Pinpoint the cell where the given text exists, returning its (X, Y) midpoint coordinate. 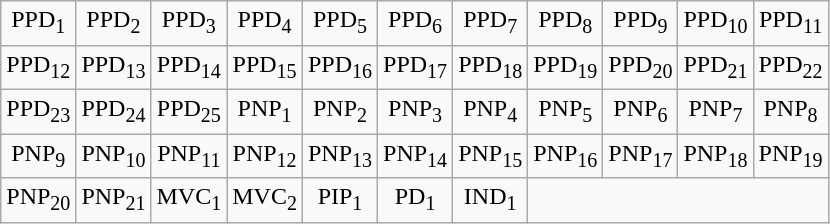
PPD23 (38, 111)
MVC1 (189, 200)
PPD14 (189, 67)
PPD7 (490, 23)
PPD22 (790, 67)
PNP7 (716, 111)
PPD15 (265, 67)
PNP4 (490, 111)
PNP16 (566, 156)
PNP20 (38, 200)
PPD20 (640, 67)
PNP10 (114, 156)
PNP3 (416, 111)
PNP6 (640, 111)
PPD24 (114, 111)
PNP1 (265, 111)
PPD21 (716, 67)
PNP15 (490, 156)
PD1 (416, 200)
PNP12 (265, 156)
PNP9 (38, 156)
PNP8 (790, 111)
PNP2 (340, 111)
PPD5 (340, 23)
IND1 (490, 200)
PPD16 (340, 67)
PIP1 (340, 200)
PNP13 (340, 156)
PPD2 (114, 23)
PNP5 (566, 111)
PPD19 (566, 67)
PPD12 (38, 67)
PPD11 (790, 23)
PNP18 (716, 156)
PNP19 (790, 156)
PPD3 (189, 23)
PNP21 (114, 200)
PPD6 (416, 23)
PPD9 (640, 23)
MVC2 (265, 200)
PPD8 (566, 23)
PPD10 (716, 23)
PNP11 (189, 156)
PPD4 (265, 23)
PPD13 (114, 67)
PNP17 (640, 156)
PPD17 (416, 67)
PNP14 (416, 156)
PPD25 (189, 111)
PPD1 (38, 23)
PPD18 (490, 67)
